Find where the given text appears and provide that cell's center as (X, Y) coordinate. 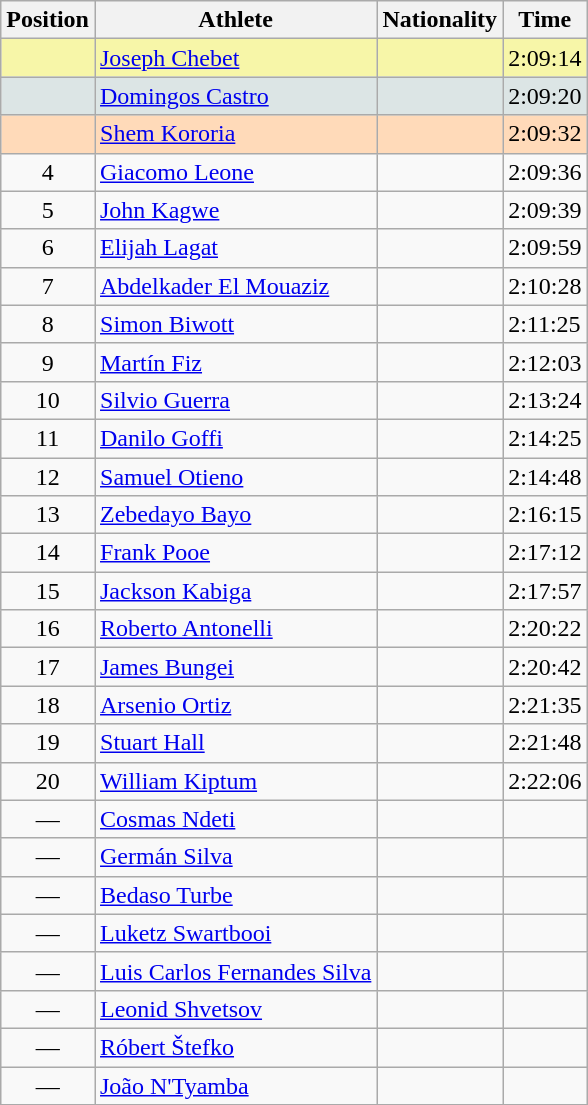
17 (48, 667)
James Bungei (235, 667)
20 (48, 781)
Germán Silva (235, 857)
John Kagwe (235, 210)
Elijah Lagat (235, 248)
Joseph Chebet (235, 58)
Abdelkader El Mouaziz (235, 286)
18 (48, 705)
William Kiptum (235, 781)
Luketz Swartbooi (235, 933)
2:21:48 (545, 743)
Róbert Štefko (235, 1047)
Position (48, 20)
Athlete (235, 20)
Zebedayo Bayo (235, 515)
2:09:59 (545, 248)
2:09:14 (545, 58)
16 (48, 629)
6 (48, 248)
2:14:48 (545, 477)
Arsenio Ortiz (235, 705)
11 (48, 438)
2:10:28 (545, 286)
Danilo Goffi (235, 438)
Silvio Guerra (235, 400)
2:16:15 (545, 515)
Martín Fiz (235, 362)
2:20:22 (545, 629)
2:17:12 (545, 553)
8 (48, 324)
2:20:42 (545, 667)
2:09:39 (545, 210)
Roberto Antonelli (235, 629)
Time (545, 20)
2:09:36 (545, 172)
2:21:35 (545, 705)
2:13:24 (545, 400)
Luis Carlos Fernandes Silva (235, 971)
2:17:57 (545, 591)
5 (48, 210)
Leonid Shvetsov (235, 1009)
15 (48, 591)
12 (48, 477)
2:09:20 (545, 96)
9 (48, 362)
13 (48, 515)
Giacomo Leone (235, 172)
10 (48, 400)
14 (48, 553)
Jackson Kabiga (235, 591)
2:11:25 (545, 324)
2:12:03 (545, 362)
Simon Biwott (235, 324)
2:09:32 (545, 134)
Cosmas Ndeti (235, 819)
2:22:06 (545, 781)
Stuart Hall (235, 743)
Frank Pooe (235, 553)
2:14:25 (545, 438)
Shem Kororia (235, 134)
19 (48, 743)
7 (48, 286)
Domingos Castro (235, 96)
João N'Tyamba (235, 1085)
Samuel Otieno (235, 477)
Bedaso Turbe (235, 895)
Nationality (440, 20)
4 (48, 172)
